Detect which cell encompasses the target text, then output its (x, y) center coordinate. 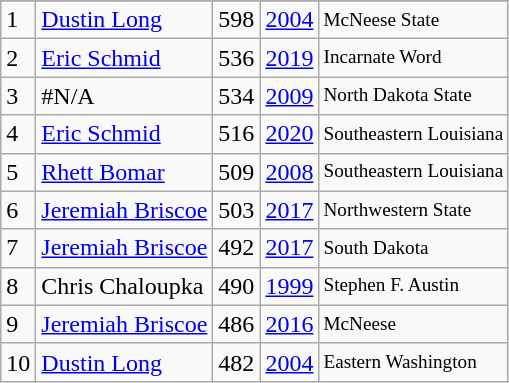
6 (18, 210)
536 (236, 58)
Eastern Washington (414, 362)
8 (18, 286)
7 (18, 248)
490 (236, 286)
3 (18, 96)
2 (18, 58)
South Dakota (414, 248)
2020 (290, 134)
534 (236, 96)
4 (18, 134)
North Dakota State (414, 96)
2019 (290, 58)
1999 (290, 286)
Rhett Bomar (124, 172)
492 (236, 248)
McNeese State (414, 20)
482 (236, 362)
503 (236, 210)
2016 (290, 324)
598 (236, 20)
Chris Chaloupka (124, 286)
9 (18, 324)
10 (18, 362)
#N/A (124, 96)
5 (18, 172)
1 (18, 20)
Northwestern State (414, 210)
Incarnate Word (414, 58)
2008 (290, 172)
Stephen F. Austin (414, 286)
2009 (290, 96)
486 (236, 324)
516 (236, 134)
McNeese (414, 324)
509 (236, 172)
